Locate the cell with the specified text and output its [x, y] center coordinate. 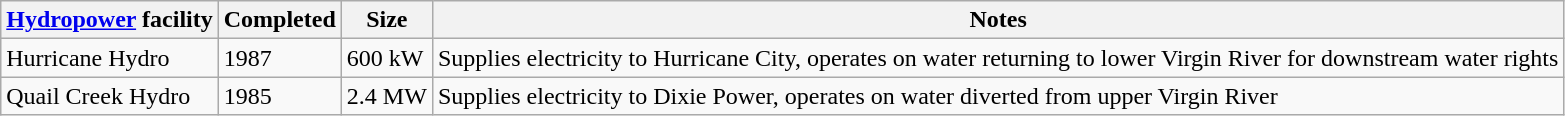
Supplies electricity to Dixie Power, operates on water diverted from upper Virgin River [998, 96]
Supplies electricity to Hurricane City, operates on water returning to lower Virgin River for downstream water rights [998, 58]
1987 [280, 58]
Quail Creek Hydro [110, 96]
Hydropower facility [110, 20]
Size [386, 20]
Hurricane Hydro [110, 58]
Notes [998, 20]
600 kW [386, 58]
1985 [280, 96]
2.4 MW [386, 96]
Completed [280, 20]
